Return the [x, y] coordinate for the center point of the cell that contains the specified text.  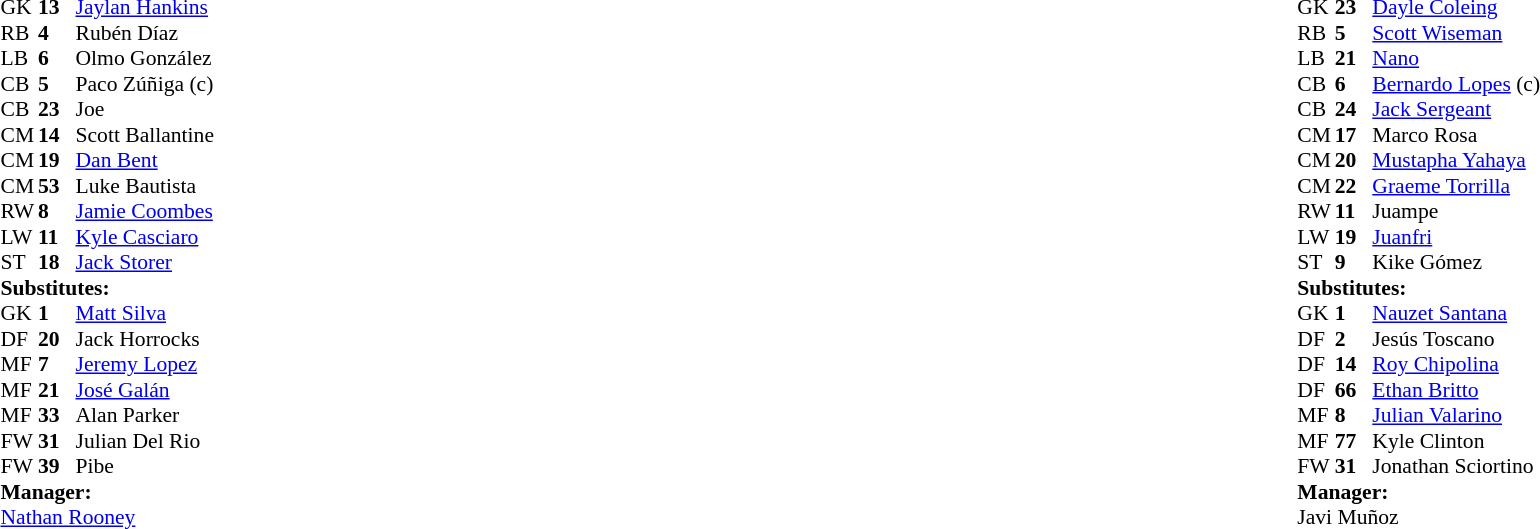
Jesús Toscano [1456, 339]
Olmo González [145, 59]
Juampe [1456, 211]
Jack Storer [145, 263]
Bernardo Lopes (c) [1456, 84]
Paco Zúñiga (c) [145, 84]
Julian Del Rio [145, 441]
Kyle Casciaro [145, 237]
Alan Parker [145, 415]
Pibe [145, 467]
Jack Sergeant [1456, 109]
Julian Valarino [1456, 415]
Graeme Torrilla [1456, 186]
9 [1354, 263]
Juanfri [1456, 237]
Dan Bent [145, 161]
Joe [145, 109]
Nauzet Santana [1456, 313]
Ethan Britto [1456, 390]
4 [57, 33]
39 [57, 467]
2 [1354, 339]
Rubén Díaz [145, 33]
23 [57, 109]
66 [1354, 390]
53 [57, 186]
Jeremy Lopez [145, 365]
Kyle Clinton [1456, 441]
Matt Silva [145, 313]
18 [57, 263]
17 [1354, 135]
José Galán [145, 390]
Luke Bautista [145, 186]
33 [57, 415]
7 [57, 365]
77 [1354, 441]
Roy Chipolina [1456, 365]
24 [1354, 109]
Mustapha Yahaya [1456, 161]
Jamie Coombes [145, 211]
Nano [1456, 59]
22 [1354, 186]
Scott Wiseman [1456, 33]
Jonathan Sciortino [1456, 467]
Kike Gómez [1456, 263]
Scott Ballantine [145, 135]
Marco Rosa [1456, 135]
Jack Horrocks [145, 339]
